Output the [X, Y] coordinate of the center of the cell containing the given text.  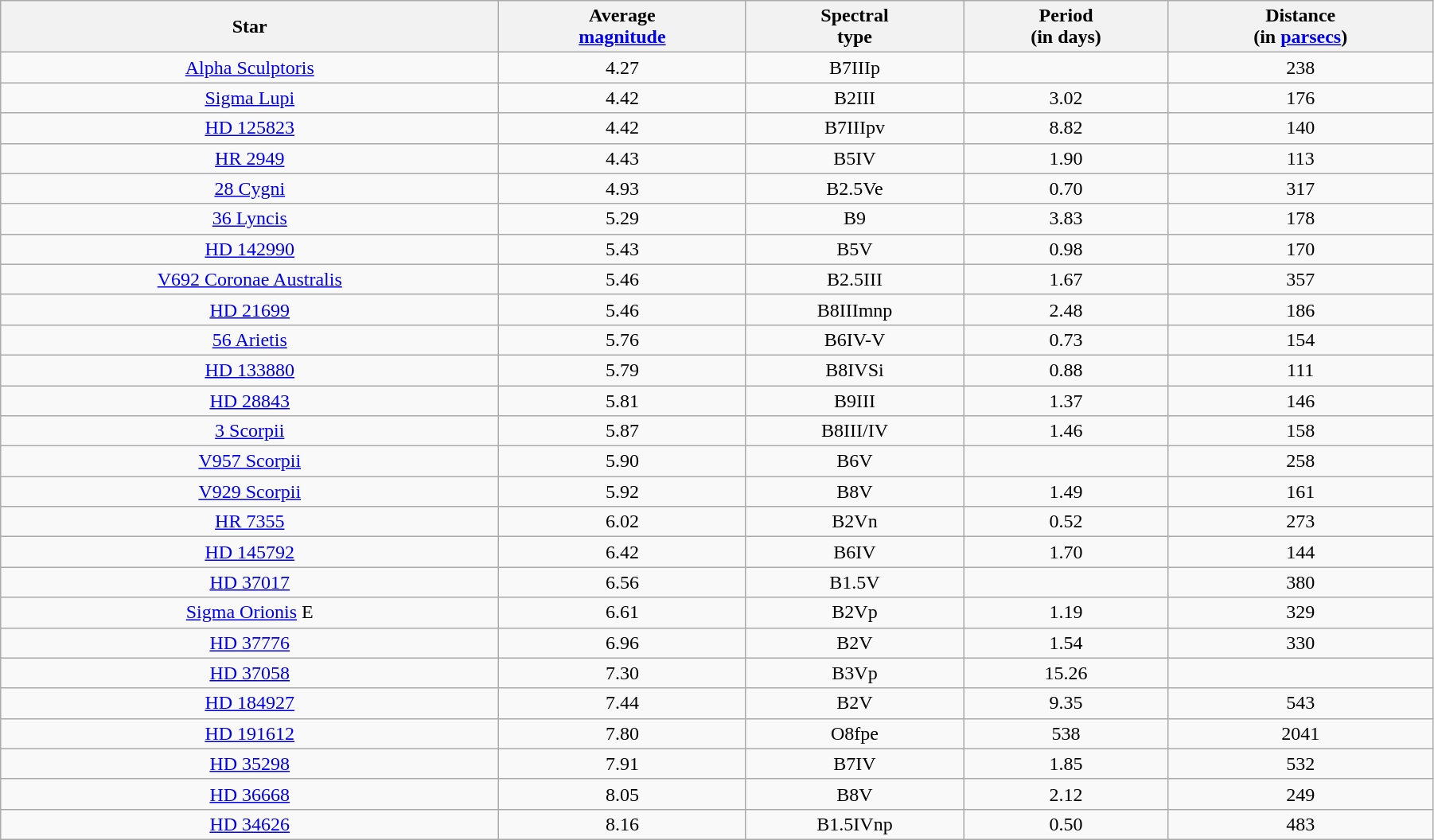
1.67 [1066, 279]
B6IV [855, 552]
5.92 [622, 492]
0.70 [1066, 189]
543 [1300, 703]
O8fpe [855, 733]
1.70 [1066, 552]
111 [1300, 370]
140 [1300, 128]
15.26 [1066, 673]
0.73 [1066, 340]
B9III [855, 400]
0.98 [1066, 249]
1.46 [1066, 431]
HD 35298 [250, 764]
3.83 [1066, 219]
0.50 [1066, 824]
5.43 [622, 249]
330 [1300, 643]
146 [1300, 400]
5.76 [622, 340]
B2III [855, 98]
HD 34626 [250, 824]
5.79 [622, 370]
Distance(in parsecs) [1300, 27]
532 [1300, 764]
5.81 [622, 400]
380 [1300, 582]
B7IV [855, 764]
144 [1300, 552]
538 [1066, 733]
6.61 [622, 612]
1.85 [1066, 764]
178 [1300, 219]
258 [1300, 461]
154 [1300, 340]
0.88 [1066, 370]
B8III/IV [855, 431]
HD 125823 [250, 128]
B8IIImnp [855, 309]
B6V [855, 461]
B5IV [855, 158]
357 [1300, 279]
HR 7355 [250, 522]
B1.5V [855, 582]
170 [1300, 249]
HD 145792 [250, 552]
B2Vp [855, 612]
3.02 [1066, 98]
B2.5Ve [855, 189]
B7IIIp [855, 68]
Star [250, 27]
4.93 [622, 189]
273 [1300, 522]
0.52 [1066, 522]
5.90 [622, 461]
5.87 [622, 431]
6.96 [622, 643]
249 [1300, 794]
158 [1300, 431]
8.82 [1066, 128]
1.19 [1066, 612]
HD 133880 [250, 370]
HD 28843 [250, 400]
7.30 [622, 673]
B9 [855, 219]
7.91 [622, 764]
56 Arietis [250, 340]
V929 Scorpii [250, 492]
Period(in days) [1066, 27]
1.37 [1066, 400]
1.49 [1066, 492]
113 [1300, 158]
5.29 [622, 219]
B3Vp [855, 673]
2.48 [1066, 309]
Averagemagnitude [622, 27]
B1.5IVnp [855, 824]
6.02 [622, 522]
Sigma Orionis E [250, 612]
1.90 [1066, 158]
36 Lyncis [250, 219]
B8IVSi [855, 370]
2.12 [1066, 794]
HD 37058 [250, 673]
B7IIIpv [855, 128]
8.05 [622, 794]
6.42 [622, 552]
186 [1300, 309]
4.43 [622, 158]
B5V [855, 249]
HD 184927 [250, 703]
176 [1300, 98]
317 [1300, 189]
9.35 [1066, 703]
6.56 [622, 582]
238 [1300, 68]
B2Vn [855, 522]
HD 37776 [250, 643]
8.16 [622, 824]
HD 36668 [250, 794]
B2.5III [855, 279]
V692 Coronae Australis [250, 279]
1.54 [1066, 643]
B6IV-V [855, 340]
HD 191612 [250, 733]
28 Cygni [250, 189]
Sigma Lupi [250, 98]
7.80 [622, 733]
HD 142990 [250, 249]
7.44 [622, 703]
4.27 [622, 68]
Spectraltype [855, 27]
HD 21699 [250, 309]
483 [1300, 824]
HR 2949 [250, 158]
V957 Scorpii [250, 461]
329 [1300, 612]
3 Scorpii [250, 431]
161 [1300, 492]
2041 [1300, 733]
Alpha Sculptoris [250, 68]
HD 37017 [250, 582]
